Pinpoint the cell where the given text exists, returning its (x, y) midpoint coordinate. 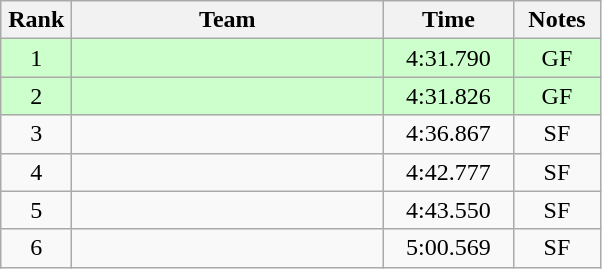
Rank (36, 20)
Team (228, 20)
5 (36, 210)
4:43.550 (448, 210)
5:00.569 (448, 248)
6 (36, 248)
2 (36, 96)
4 (36, 172)
4:31.790 (448, 58)
Notes (557, 20)
1 (36, 58)
4:36.867 (448, 134)
3 (36, 134)
4:42.777 (448, 172)
Time (448, 20)
4:31.826 (448, 96)
